Provide the [X, Y] coordinate of the cell's center where the given text is located.  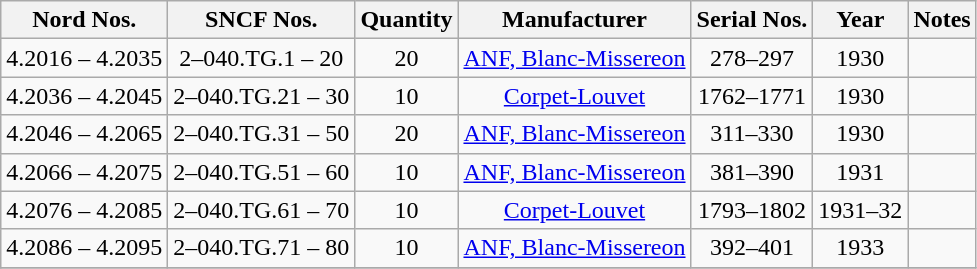
392–401 [752, 248]
4.2036 – 4.2045 [84, 96]
4.2046 – 4.2065 [84, 134]
2–040.TG.21 – 30 [262, 96]
4.2076 – 4.2085 [84, 210]
Notes [942, 20]
Quantity [406, 20]
1931 [860, 172]
Year [860, 20]
2–040.TG.1 – 20 [262, 58]
1933 [860, 248]
4.2016 – 4.2035 [84, 58]
2–040.TG.61 – 70 [262, 210]
2–040.TG.71 – 80 [262, 248]
Manufacturer [574, 20]
SNCF Nos. [262, 20]
Nord Nos. [84, 20]
2–040.TG.51 – 60 [262, 172]
4.2066 – 4.2075 [84, 172]
4.2086 – 4.2095 [84, 248]
381–390 [752, 172]
1762–1771 [752, 96]
Serial Nos. [752, 20]
2–040.TG.31 – 50 [262, 134]
1793–1802 [752, 210]
278–297 [752, 58]
1931–32 [860, 210]
311–330 [752, 134]
